Pinpoint the cell where the given text exists, returning its (X, Y) midpoint coordinate. 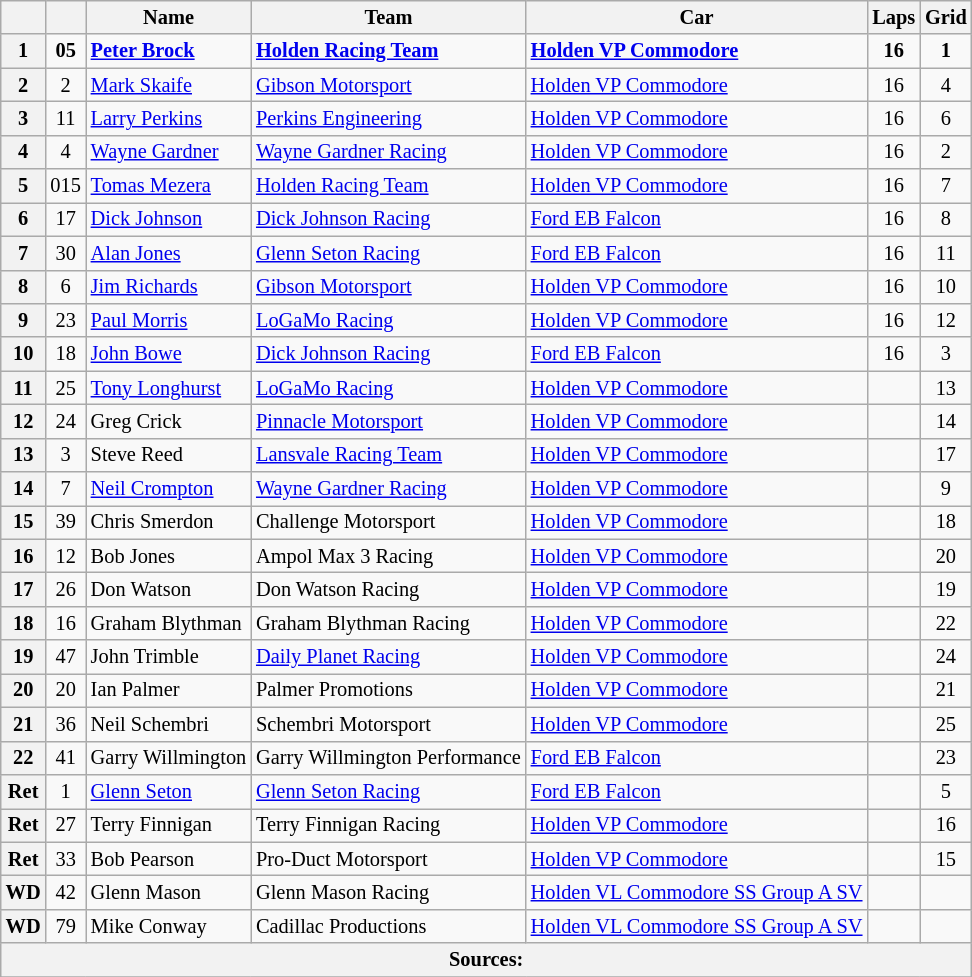
Wayne Gardner (168, 152)
John Trimble (168, 657)
015 (66, 186)
Garry Willmington (168, 758)
Glenn Mason Racing (388, 892)
26 (66, 589)
Mike Conway (168, 926)
Tony Longhurst (168, 388)
Alan Jones (168, 253)
Schembri Motorsport (388, 724)
33 (66, 859)
John Bowe (168, 354)
Car (697, 17)
Neil Crompton (168, 489)
79 (66, 926)
Bob Jones (168, 556)
Peter Brock (168, 51)
Bob Pearson (168, 859)
Sources: (486, 960)
Pinnacle Motorsport (388, 421)
Name (168, 17)
Chris Smerdon (168, 522)
Mark Skaife (168, 85)
Grid (946, 17)
Palmer Promotions (388, 690)
Team (388, 17)
Jim Richards (168, 287)
42 (66, 892)
Pro-Duct Motorsport (388, 859)
Ampol Max 3 Racing (388, 556)
Terry Finnigan (168, 825)
05 (66, 51)
Graham Blythman (168, 623)
Dick Johnson (168, 219)
Ian Palmer (168, 690)
Don Watson Racing (388, 589)
Greg Crick (168, 421)
Graham Blythman Racing (388, 623)
Challenge Motorsport (388, 522)
Steve Reed (168, 455)
Garry Willmington Performance (388, 758)
27 (66, 825)
Paul Morris (168, 320)
39 (66, 522)
Tomas Mezera (168, 186)
47 (66, 657)
Neil Schembri (168, 724)
36 (66, 724)
Perkins Engineering (388, 118)
Cadillac Productions (388, 926)
Glenn Mason (168, 892)
Daily Planet Racing (388, 657)
41 (66, 758)
Lansvale Racing Team (388, 455)
Terry Finnigan Racing (388, 825)
Don Watson (168, 589)
Laps (894, 17)
Larry Perkins (168, 118)
Glenn Seton (168, 791)
30 (66, 253)
